Identify which cell holds the provided text, then report its (x, y) central coordinate. 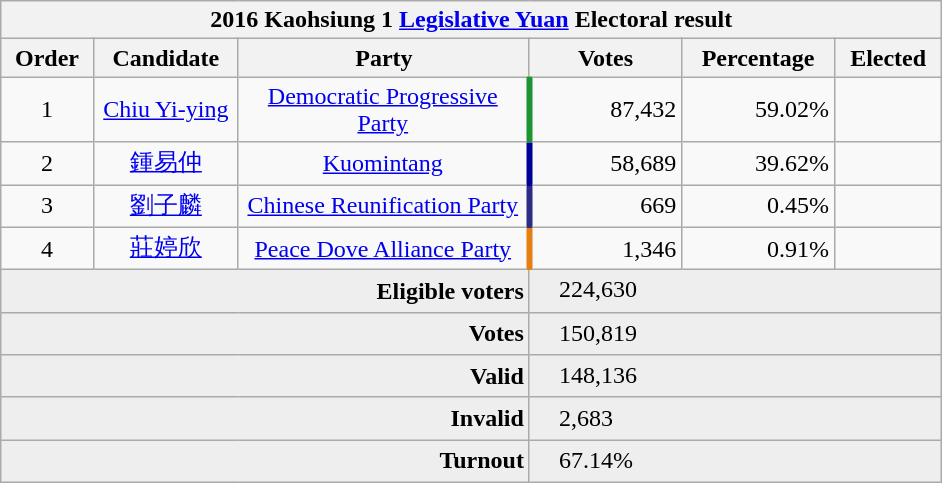
224,630 (735, 292)
4 (48, 248)
0.45% (758, 206)
Democratic Progressive Party (384, 110)
Kuomintang (384, 164)
1,346 (605, 248)
2,683 (735, 418)
Elected (888, 58)
3 (48, 206)
Peace Dove Alliance Party (384, 248)
1 (48, 110)
莊婷欣 (166, 248)
148,136 (735, 376)
0.91% (758, 248)
2016 Kaohsiung 1 Legislative Yuan Electoral result (472, 20)
67.14% (735, 462)
59.02% (758, 110)
2 (48, 164)
39.62% (758, 164)
Eligible voters (266, 292)
Percentage (758, 58)
Candidate (166, 58)
Valid (266, 376)
劉子麟 (166, 206)
669 (605, 206)
87,432 (605, 110)
Order (48, 58)
150,819 (735, 334)
Party (384, 58)
Chinese Reunification Party (384, 206)
Turnout (266, 462)
58,689 (605, 164)
鍾易仲 (166, 164)
Chiu Yi-ying (166, 110)
Invalid (266, 418)
